Locate the cell with the specified text and output its (x, y) center coordinate. 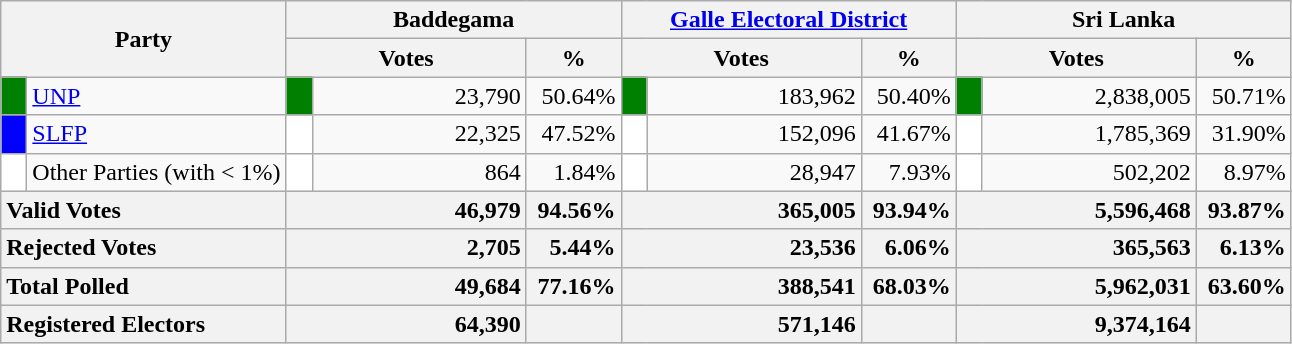
Total Polled (144, 286)
502,202 (1089, 172)
Sri Lanka (1124, 20)
SLFP (156, 134)
46,979 (406, 210)
7.93% (908, 172)
50.64% (574, 96)
5.44% (574, 248)
5,596,468 (1076, 210)
22,325 (419, 134)
50.71% (1244, 96)
64,390 (406, 324)
23,790 (419, 96)
Baddegama (454, 20)
47.52% (574, 134)
Rejected Votes (144, 248)
68.03% (908, 286)
571,146 (741, 324)
1.84% (574, 172)
94.56% (574, 210)
Party (144, 39)
388,541 (741, 286)
93.94% (908, 210)
93.87% (1244, 210)
864 (419, 172)
Galle Electoral District (788, 20)
77.16% (574, 286)
8.97% (1244, 172)
31.90% (1244, 134)
6.06% (908, 248)
365,005 (741, 210)
23,536 (741, 248)
28,947 (754, 172)
41.67% (908, 134)
6.13% (1244, 248)
1,785,369 (1089, 134)
UNP (156, 96)
Other Parties (with < 1%) (156, 172)
63.60% (1244, 286)
9,374,164 (1076, 324)
365,563 (1076, 248)
49,684 (406, 286)
183,962 (754, 96)
152,096 (754, 134)
2,705 (406, 248)
50.40% (908, 96)
2,838,005 (1089, 96)
Valid Votes (144, 210)
5,962,031 (1076, 286)
Registered Electors (144, 324)
